Scan for the cell matching the given text and deliver its (x, y) coordinate at center. 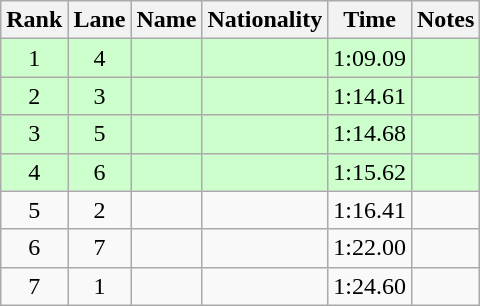
Name (166, 20)
1:15.62 (370, 172)
Rank (34, 20)
1:09.09 (370, 58)
Nationality (265, 20)
Lane (100, 20)
Time (370, 20)
1:24.60 (370, 286)
1:16.41 (370, 210)
1:14.68 (370, 134)
1:22.00 (370, 248)
Notes (445, 20)
1:14.61 (370, 96)
